Scan for the cell matching the given text and deliver its (X, Y) coordinate at center. 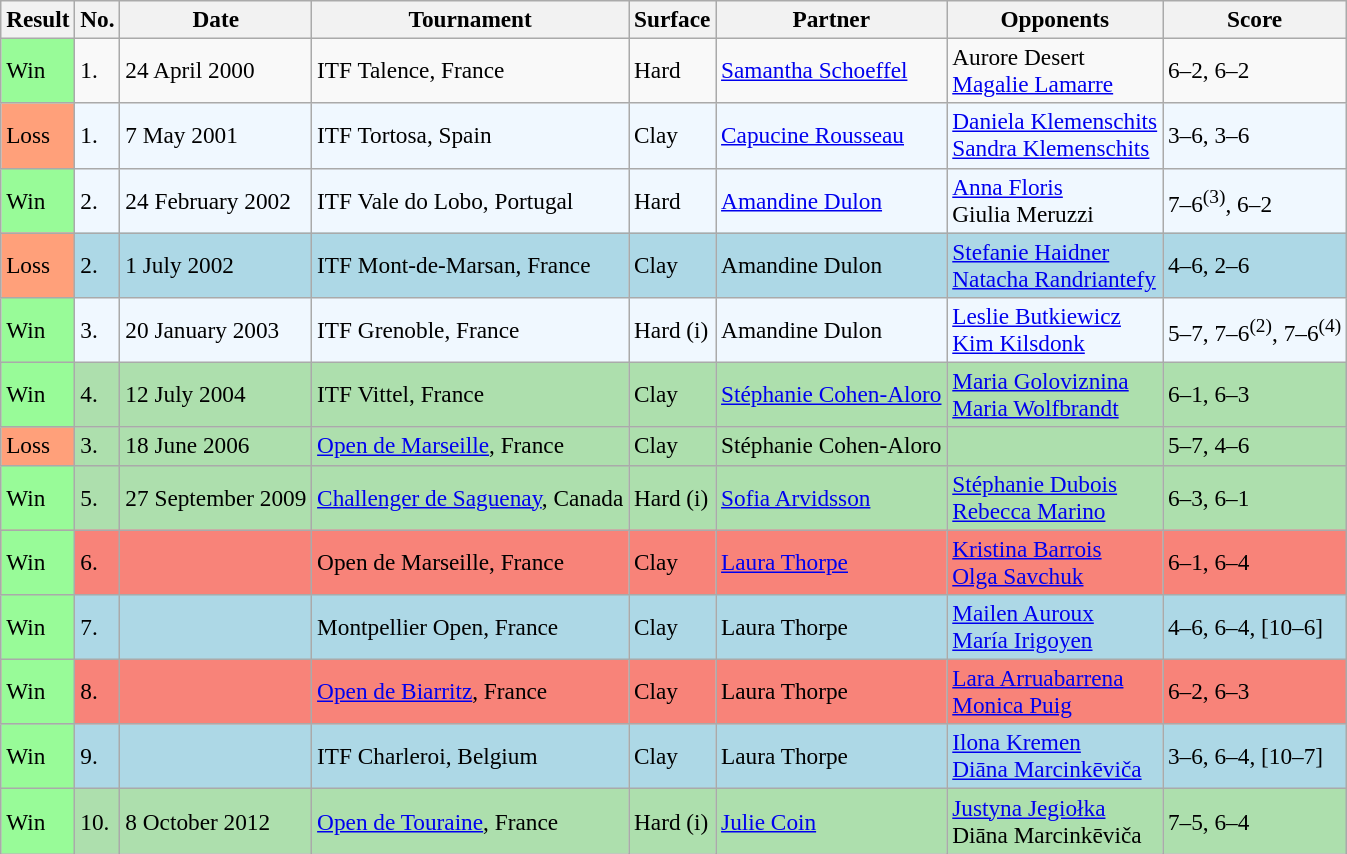
27 September 2009 (216, 498)
Lara Arruabarrena Monica Puig (1055, 692)
4–6, 2–6 (1255, 264)
8. (98, 692)
3–6, 3–6 (1255, 136)
9. (98, 756)
18 June 2006 (216, 446)
ITF Charleroi, Belgium (470, 756)
6–2, 6–3 (1255, 692)
6. (98, 562)
4–6, 6–4, [10–6] (1255, 626)
5. (98, 498)
No. (98, 19)
ITF Talence, France (470, 70)
Challenger de Saguenay, Canada (470, 498)
Tournament (470, 19)
6–3, 6–1 (1255, 498)
12 July 2004 (216, 394)
Open de Touraine, France (470, 820)
3–6, 6–4, [10–7] (1255, 756)
10. (98, 820)
6–2, 6–2 (1255, 70)
5–7, 7–6(2), 7–6(4) (1255, 330)
Leslie Butkiewicz Kim Kilsdonk (1055, 330)
20 January 2003 (216, 330)
Sofia Arvidsson (832, 498)
Mailen Auroux María Irigoyen (1055, 626)
1 July 2002 (216, 264)
Montpellier Open, France (470, 626)
Surface (672, 19)
5–7, 4–6 (1255, 446)
Samantha Schoeffel (832, 70)
Ilona Kremen Diāna Marcinkēviča (1055, 756)
Result (38, 19)
Open de Biarritz, France (470, 692)
8 October 2012 (216, 820)
Aurore Desert Magalie Lamarre (1055, 70)
6–1, 6–4 (1255, 562)
Opponents (1055, 19)
24 April 2000 (216, 70)
Anna Floris Giulia Meruzzi (1055, 200)
Maria Goloviznina Maria Wolfbrandt (1055, 394)
7–5, 6–4 (1255, 820)
Stéphanie Dubois Rebecca Marino (1055, 498)
Justyna Jegiołka Diāna Marcinkēviča (1055, 820)
ITF Vale do Lobo, Portugal (470, 200)
4. (98, 394)
Daniela Klemenschits Sandra Klemenschits (1055, 136)
24 February 2002 (216, 200)
7–6(3), 6–2 (1255, 200)
Capucine Rousseau (832, 136)
Stefanie Haidner Natacha Randriantefy (1055, 264)
Date (216, 19)
ITF Mont-de-Marsan, France (470, 264)
Score (1255, 19)
Kristina Barrois Olga Savchuk (1055, 562)
Partner (832, 19)
ITF Tortosa, Spain (470, 136)
7 May 2001 (216, 136)
6–1, 6–3 (1255, 394)
7. (98, 626)
ITF Vittel, France (470, 394)
Julie Coin (832, 820)
ITF Grenoble, France (470, 330)
